Capture the cell that displays the provided text and extract its (X, Y) central coordinate. 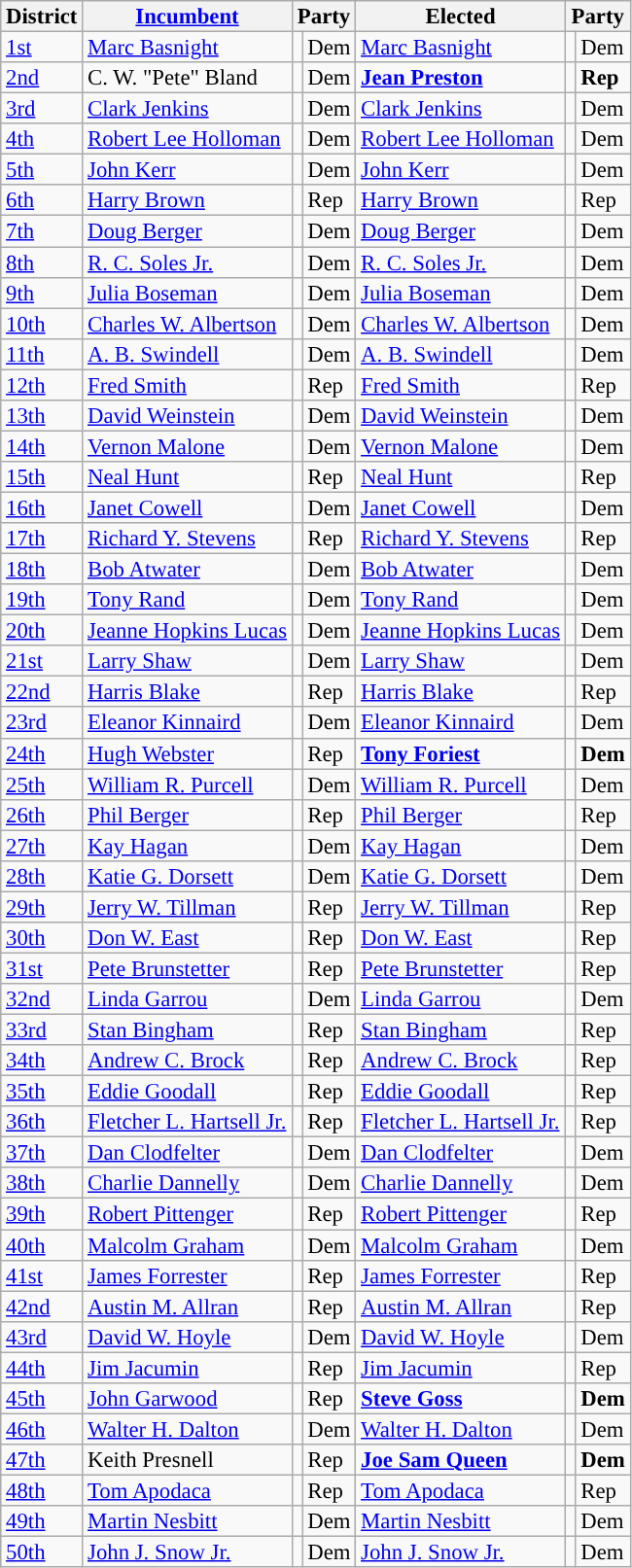
19th (42, 600)
Steve Goss (461, 1399)
42nd (42, 1307)
C. W. "Pete" Bland (188, 78)
36th (42, 1122)
34th (42, 1061)
9th (42, 293)
3rd (42, 109)
47th (42, 1460)
Incumbent (188, 17)
28th (42, 877)
16th (42, 507)
44th (42, 1368)
30th (42, 938)
14th (42, 446)
Jean Preston (461, 78)
38th (42, 1184)
29th (42, 907)
8th (42, 262)
11th (42, 354)
48th (42, 1490)
7th (42, 231)
Elected (461, 17)
33rd (42, 1030)
12th (42, 385)
35th (42, 1092)
50th (42, 1552)
23rd (42, 723)
13th (42, 416)
4th (42, 139)
27th (42, 846)
6th (42, 200)
5th (42, 170)
20th (42, 631)
46th (42, 1429)
45th (42, 1399)
Joe Sam Queen (461, 1460)
1st (42, 48)
17th (42, 539)
26th (42, 815)
Hugh Webster (188, 753)
22nd (42, 692)
37th (42, 1153)
49th (42, 1521)
41st (42, 1275)
District (42, 17)
25th (42, 784)
10th (42, 324)
18th (42, 570)
21st (42, 661)
15th (42, 477)
Tony Foriest (461, 753)
31st (42, 968)
24th (42, 753)
40th (42, 1245)
Keith Presnell (188, 1460)
43rd (42, 1337)
2nd (42, 78)
39th (42, 1214)
John Garwood (188, 1399)
32nd (42, 999)
